Pinpoint the cell where the given text exists, returning its [X, Y] midpoint coordinate. 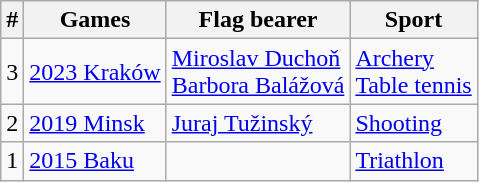
3 [12, 72]
Shooting [414, 123]
# [12, 20]
Games [95, 20]
2019 Minsk [95, 123]
Juraj Tužinský [258, 123]
Miroslav DuchoňBarbora Balážová [258, 72]
2 [12, 123]
ArcheryTable tennis [414, 72]
Sport [414, 20]
Triathlon [414, 161]
2015 Baku [95, 161]
Flag bearer [258, 20]
1 [12, 161]
2023 Kraków [95, 72]
